Identify which cell holds the provided text, then report its [X, Y] central coordinate. 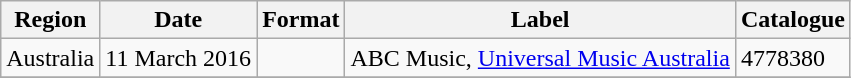
11 March 2016 [178, 58]
4778380 [792, 58]
Region [50, 20]
Date [178, 20]
Label [540, 20]
Australia [50, 58]
Catalogue [792, 20]
Format [301, 20]
ABC Music, Universal Music Australia [540, 58]
